Extract the (x, y) coordinate from the center of the cell holding the provided text.  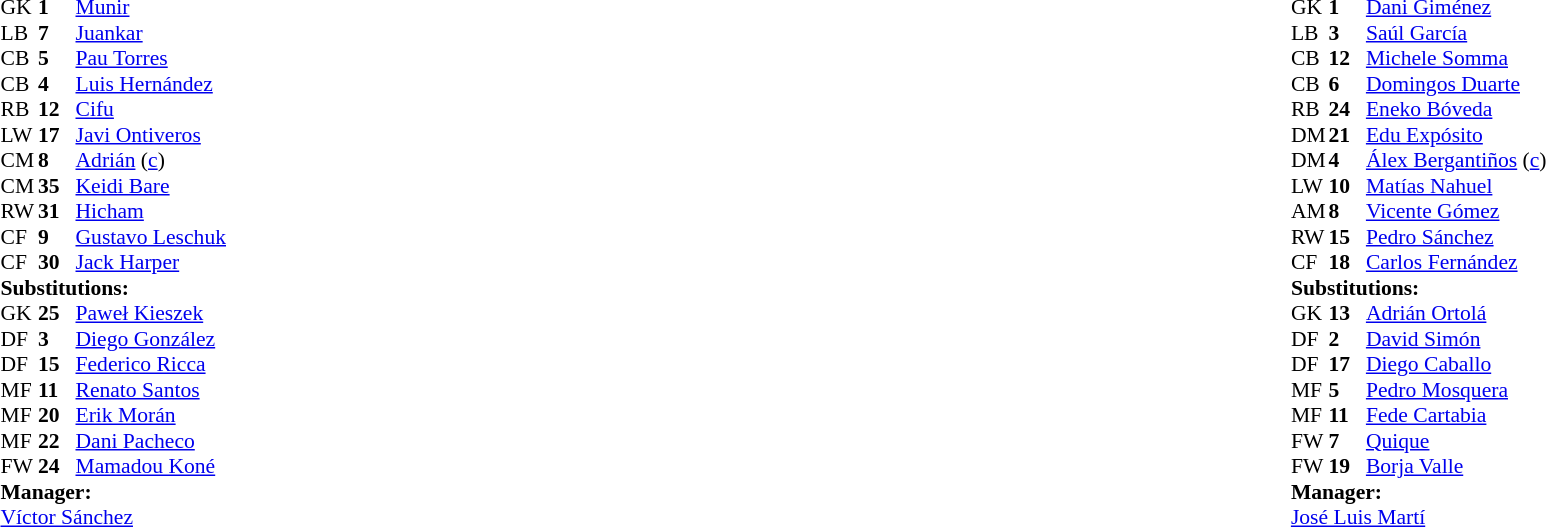
Adrián (c) (151, 161)
Gustavo Leschuk (151, 237)
Hicham (151, 211)
20 (57, 415)
21 (1347, 135)
19 (1347, 467)
22 (57, 441)
Paweł Kieszek (151, 313)
Juankar (151, 33)
30 (57, 263)
6 (1347, 84)
10 (1347, 186)
Diego González (151, 339)
Manager: (112, 492)
2 (1347, 339)
Keidi Bare (151, 186)
25 (57, 313)
AM (1310, 211)
Jack Harper (151, 263)
Renato Santos (151, 390)
Javi Ontiveros (151, 135)
18 (1347, 263)
Erik Morán (151, 415)
Mamadou Koné (151, 467)
Pau Torres (151, 59)
Federico Ricca (151, 365)
9 (57, 237)
Substitutions: (112, 288)
31 (57, 211)
Dani Pacheco (151, 441)
Cifu (151, 109)
Luis Hernández (151, 84)
35 (57, 186)
13 (1347, 313)
